Return [x, y] of the center of cell containing provided text 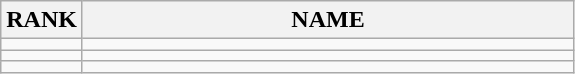
NAME [328, 20]
RANK [42, 20]
